Find where the given text appears and provide that cell's center as (x, y) coordinate. 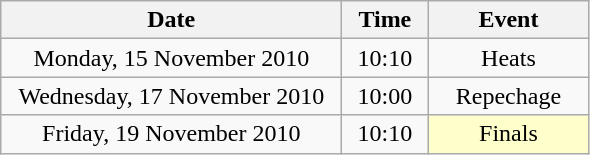
Time (385, 20)
Event (508, 20)
Finals (508, 134)
Friday, 19 November 2010 (172, 134)
Repechage (508, 96)
Wednesday, 17 November 2010 (172, 96)
10:00 (385, 96)
Monday, 15 November 2010 (172, 58)
Date (172, 20)
Heats (508, 58)
